Capture the cell that displays the provided text and extract its (X, Y) central coordinate. 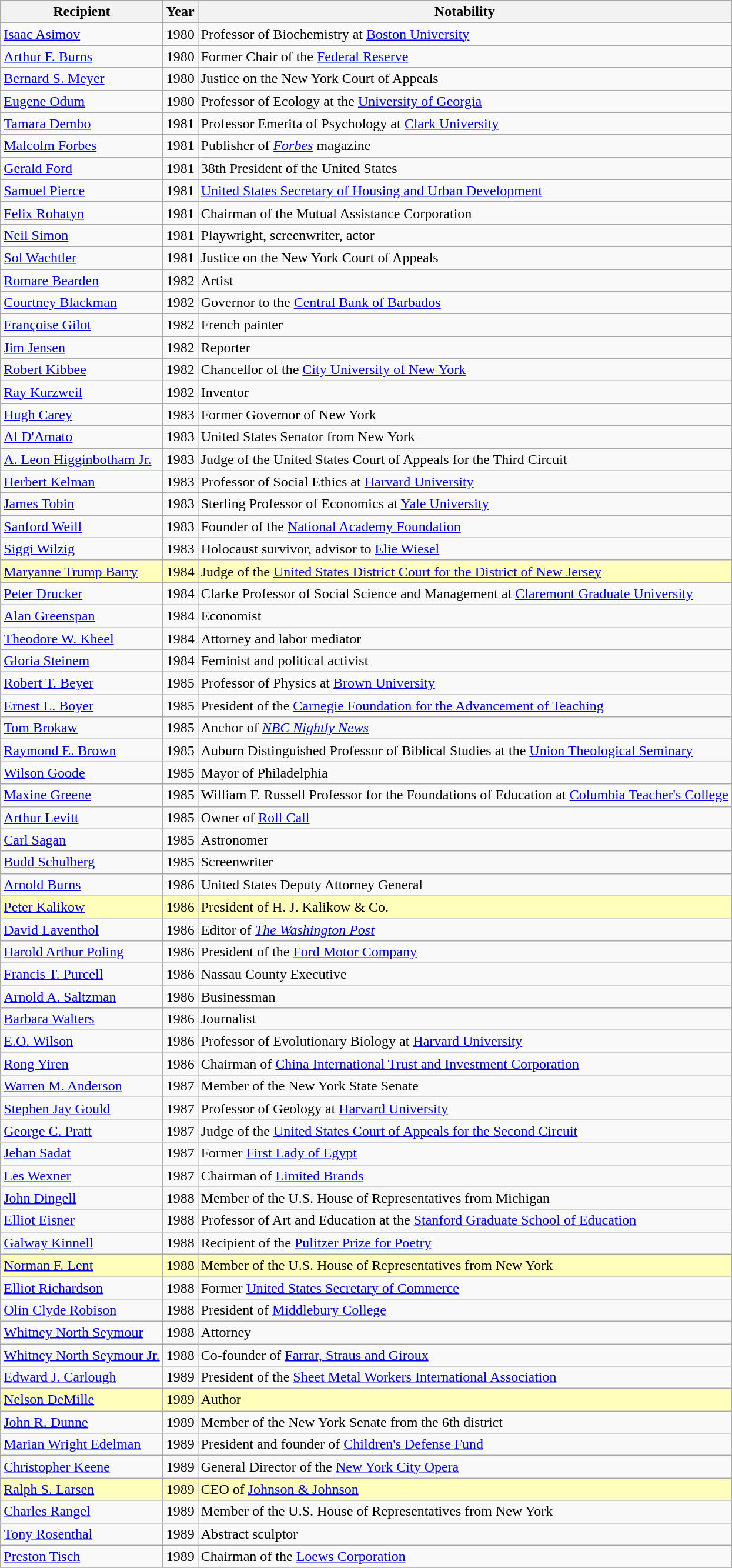
Marian Wright Edelman (82, 1444)
Peter Kalikow (82, 907)
Former First Lady of Egypt (464, 1153)
Nelson DeMille (82, 1400)
Chairman of Limited Brands (464, 1176)
Professor of Evolutionary Biology at Harvard University (464, 1042)
Owner of Roll Call (464, 818)
William F. Russell Professor for the Foundations of Education at Columbia Teacher's College (464, 795)
Edward J. Carlough (82, 1377)
Christopher Keene (82, 1467)
Isaac Asimov (82, 34)
Member of the U.S. House of Representatives from Michigan (464, 1198)
Year (180, 12)
Tom Brokaw (82, 728)
Author (464, 1400)
Peter Drucker (82, 593)
United States Senator from New York (464, 437)
Recipient (82, 12)
Barbara Walters (82, 1019)
Rong Yiren (82, 1064)
Attorney (464, 1332)
John Dingell (82, 1198)
Samuel Pierce (82, 191)
E.O. Wilson (82, 1042)
Whitney North Seymour Jr. (82, 1355)
Les Wexner (82, 1176)
Professor of Social Ethics at Harvard University (464, 482)
Ernest L. Boyer (82, 706)
Elliot Eisner (82, 1220)
Businessman (464, 997)
Judge of the United States Court of Appeals for the Second Circuit (464, 1131)
James Tobin (82, 504)
George C. Pratt (82, 1131)
Preston Tisch (82, 1556)
Tamara Dembo (82, 124)
Chancellor of the City University of New York (464, 370)
President of Middlebury College (464, 1310)
Professor of Art and Education at the Stanford Graduate School of Education (464, 1220)
Sterling Professor of Economics at Yale University (464, 504)
Warren M. Anderson (82, 1086)
President of H. J. Kalikow & Co. (464, 907)
Theodore W. Kheel (82, 638)
Recipient of the Pulitzer Prize for Poetry (464, 1243)
United States Secretary of Housing and Urban Development (464, 191)
Reporter (464, 348)
Tony Rosenthal (82, 1534)
Francis T. Purcell (82, 974)
Former Chair of the Federal Reserve (464, 56)
Professor of Physics at Brown University (464, 683)
Editor of The Washington Post (464, 929)
Co-founder of Farrar, Straus and Giroux (464, 1355)
Former Governor of New York (464, 415)
Budd Schulberg (82, 862)
Former United States Secretary of Commerce (464, 1287)
Publisher of Forbes magazine (464, 146)
Al D'Amato (82, 437)
Alan Greenspan (82, 616)
President of the Sheet Metal Workers International Association (464, 1377)
Wilson Goode (82, 773)
Chairman of China International Trust and Investment Corporation (464, 1064)
Maryanne Trump Barry (82, 571)
Anchor of NBC Nightly News (464, 728)
Economist (464, 616)
Siggi Wilzig (82, 549)
President and founder of Children's Defense Fund (464, 1444)
Arnold Burns (82, 885)
Galway Kinnell (82, 1243)
Professor of Biochemistry at Boston University (464, 34)
Felix Rohatyn (82, 213)
Mayor of Philadelphia (464, 773)
Sol Wachtler (82, 258)
Neil Simon (82, 235)
CEO of Johnson & Johnson (464, 1489)
Professor Emerita of Psychology at Clark University (464, 124)
Member of the New York State Senate (464, 1086)
Governor to the Central Bank of Barbados (464, 303)
Gerald Ford (82, 168)
Holocaust survivor, advisor to Elie Wiesel (464, 549)
United States Deputy Attorney General (464, 885)
Chairman of the Loews Corporation (464, 1556)
Arthur F. Burns (82, 56)
Harold Arthur Poling (82, 952)
Elliot Richardson (82, 1287)
Maxine Greene (82, 795)
Gloria Steinem (82, 661)
French painter (464, 325)
Artist (464, 281)
Founder of the National Academy Foundation (464, 526)
Herbert Kelman (82, 482)
Arnold A. Saltzman (82, 997)
Ray Kurzweil (82, 392)
Professor of Geology at Harvard University (464, 1109)
Journalist (464, 1019)
Charles Rangel (82, 1512)
Inventor (464, 392)
Arthur Levitt (82, 818)
Whitney North Seymour (82, 1332)
Bernard S. Meyer (82, 79)
Hugh Carey (82, 415)
Malcolm Forbes (82, 146)
Sanford Weill (82, 526)
Playwright, screenwriter, actor (464, 235)
Raymond E. Brown (82, 750)
Françoise Gilot (82, 325)
Ralph S. Larsen (82, 1489)
Carl Sagan (82, 840)
General Director of the New York City Opera (464, 1467)
Professor of Ecology at the University of Georgia (464, 101)
Jehan Sadat (82, 1153)
Courtney Blackman (82, 303)
President of the Ford Motor Company (464, 952)
President of the Carnegie Foundation for the Advancement of Teaching (464, 706)
Judge of the United States Court of Appeals for the Third Circuit (464, 459)
A. Leon Higginbotham Jr. (82, 459)
Auburn Distinguished Professor of Biblical Studies at the Union Theological Seminary (464, 750)
Robert Kibbee (82, 370)
Eugene Odum (82, 101)
Robert T. Beyer (82, 683)
David Laventhol (82, 929)
Nassau County Executive (464, 974)
Astronomer (464, 840)
Member of the New York Senate from the 6th district (464, 1422)
38th President of the United States (464, 168)
Olin Clyde Robison (82, 1310)
Abstract sculptor (464, 1534)
Romare Bearden (82, 281)
Clarke Professor of Social Science and Management at Claremont Graduate University (464, 593)
Judge of the United States District Court for the District of New Jersey (464, 571)
Norman F. Lent (82, 1265)
Stephen Jay Gould (82, 1109)
Jim Jensen (82, 348)
Notability (464, 12)
John R. Dunne (82, 1422)
Feminist and political activist (464, 661)
Chairman of the Mutual Assistance Corporation (464, 213)
Screenwriter (464, 862)
Attorney and labor mediator (464, 638)
